Pinpoint the cell where the given text exists, returning its [X, Y] midpoint coordinate. 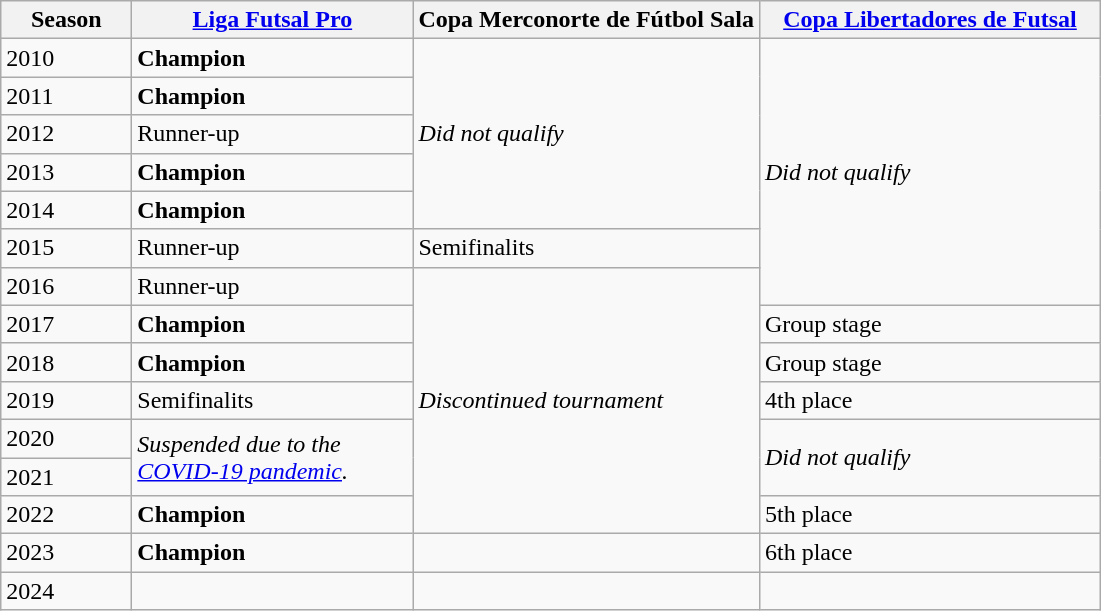
Suspended due to the COVID-19 pandemic. [272, 457]
2014 [66, 210]
2016 [66, 286]
Discontinued tournament [586, 400]
2015 [66, 248]
Season [66, 20]
2022 [66, 515]
2012 [66, 134]
2017 [66, 324]
2023 [66, 553]
2018 [66, 362]
2021 [66, 477]
2024 [66, 591]
2010 [66, 58]
Liga Futsal Pro [272, 20]
2019 [66, 400]
2013 [66, 172]
Copa Libertadores de Futsal [930, 20]
2011 [66, 96]
6th place [930, 553]
2020 [66, 438]
Copa Merconorte de Fútbol Sala [586, 20]
5th place [930, 515]
4th place [930, 400]
